Return the (x, y) coordinate for the center point of the cell that contains the specified text.  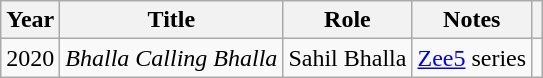
Year (30, 20)
2020 (30, 58)
Sahil Bhalla (348, 58)
Bhalla Calling Bhalla (172, 58)
Notes (472, 20)
Zee5 series (472, 58)
Title (172, 20)
Role (348, 20)
